Search for the cell housing the specified text and yield its (X, Y) center coordinate. 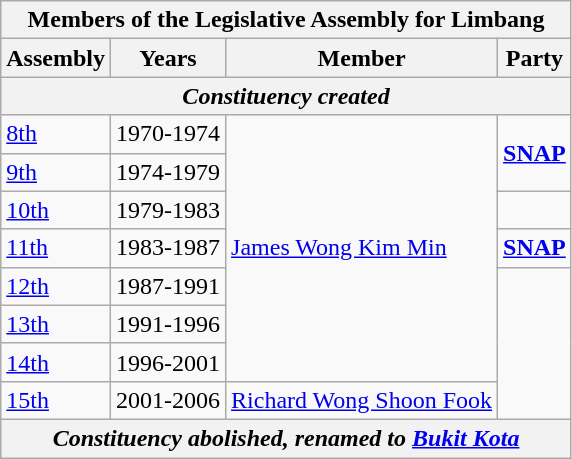
1979-1983 (168, 210)
Years (168, 58)
James Wong Kim Min (362, 248)
1991-1996 (168, 324)
15th (56, 400)
13th (56, 324)
1970-1974 (168, 134)
1983-1987 (168, 248)
9th (56, 172)
10th (56, 210)
1996-2001 (168, 362)
8th (56, 134)
Members of the Legislative Assembly for Limbang (286, 20)
Constituency abolished, renamed to Bukit Kota (286, 438)
2001-2006 (168, 400)
Party (535, 58)
1987-1991 (168, 286)
Constituency created (286, 96)
Assembly (56, 58)
Richard Wong Shoon Fook (362, 400)
14th (56, 362)
Member (362, 58)
11th (56, 248)
12th (56, 286)
1974-1979 (168, 172)
